From the cell containing the given text, extract its center point as [X, Y] coordinate. 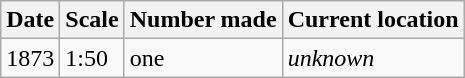
unknown [373, 58]
Number made [203, 20]
1873 [30, 58]
Date [30, 20]
one [203, 58]
1:50 [92, 58]
Current location [373, 20]
Scale [92, 20]
